Search for the cell housing the specified text and yield its [X, Y] center coordinate. 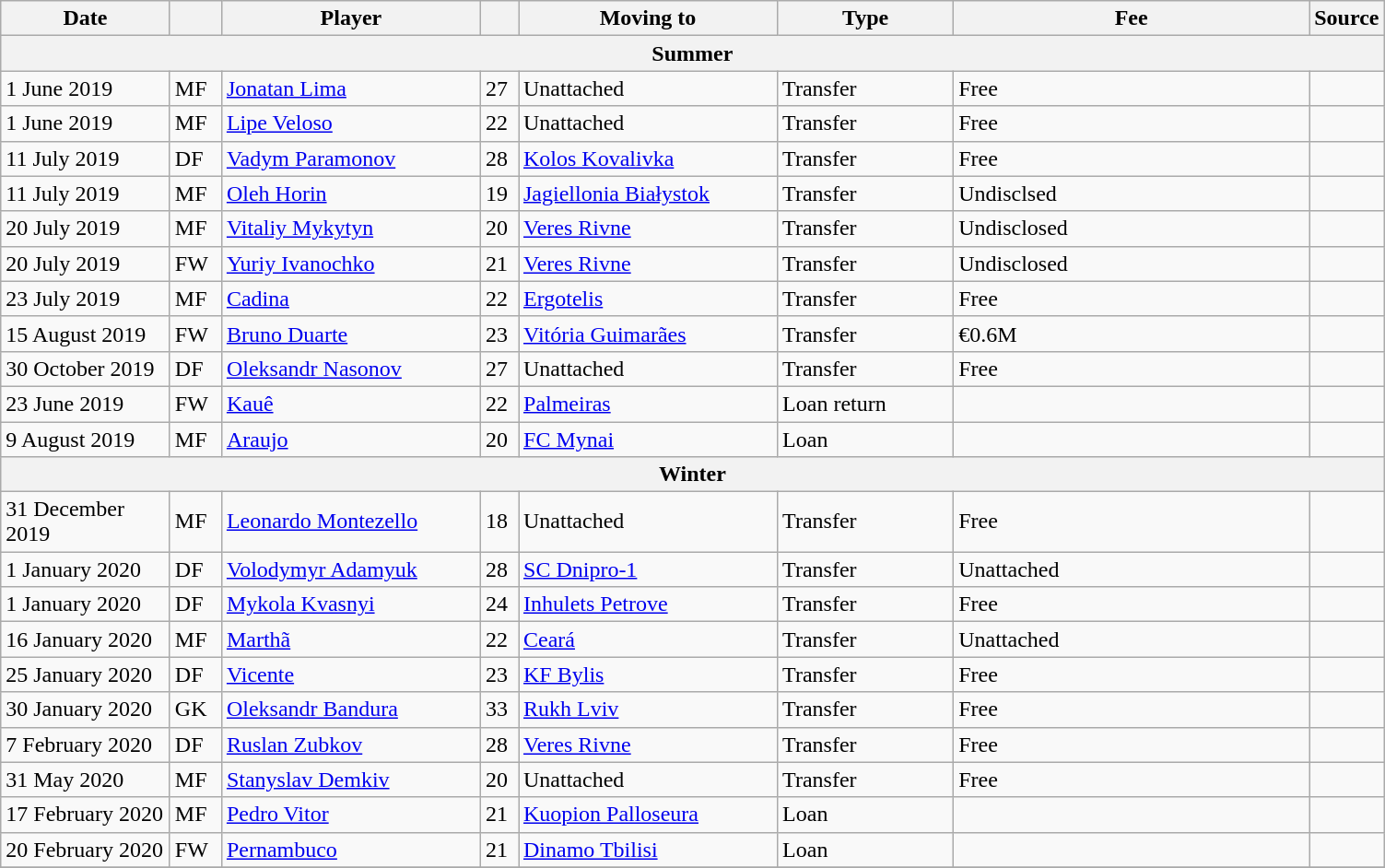
23 June 2019 [86, 404]
SC Dnipro-1 [647, 569]
Ceará [647, 639]
Vicente [350, 674]
Marthã [350, 639]
23 July 2019 [86, 299]
Pernambuco [350, 850]
Araujo [350, 440]
Stanyslav Demkiv [350, 780]
Dinamo Tbilisi [647, 850]
17 February 2020 [86, 815]
15 August 2019 [86, 334]
Pedro Vitor [350, 815]
KF Bylis [647, 674]
Oleksandr Nasonov [350, 369]
31 May 2020 [86, 780]
9 August 2019 [86, 440]
Vitaliy Mykytyn [350, 229]
Kuopion Palloseura [647, 815]
Rukh Lviv [647, 710]
Oleh Horin [350, 194]
Ruslan Zubkov [350, 745]
18 [499, 522]
Loan return [866, 404]
Leonardo Montezello [350, 522]
Mykola Kvasnyi [350, 604]
Vitória Guimarães [647, 334]
Type [866, 18]
25 January 2020 [86, 674]
Kolos Kovalivka [647, 158]
Date [86, 18]
Bruno Duarte [350, 334]
Lipe Veloso [350, 123]
33 [499, 710]
Undisclsed [1132, 194]
Oleksandr Bandura [350, 710]
GK [195, 710]
Vadym Paramonov [350, 158]
Palmeiras [647, 404]
30 January 2020 [86, 710]
Fee [1132, 18]
20 February 2020 [86, 850]
24 [499, 604]
Summer [693, 53]
Jonatan Lima [350, 88]
Ergotelis [647, 299]
Kauê [350, 404]
Player [350, 18]
€0.6M [1132, 334]
31 December 2019 [86, 522]
Winter [693, 475]
30 October 2019 [86, 369]
7 February 2020 [86, 745]
Source [1347, 18]
Jagiellonia Białystok [647, 194]
19 [499, 194]
Yuriy Ivanochko [350, 264]
Inhulets Petrove [647, 604]
16 January 2020 [86, 639]
Cadina [350, 299]
FC Mynai [647, 440]
Volodymyr Adamyuk [350, 569]
Moving to [647, 18]
